Output the (x, y) coordinate of the center of the cell containing the given text.  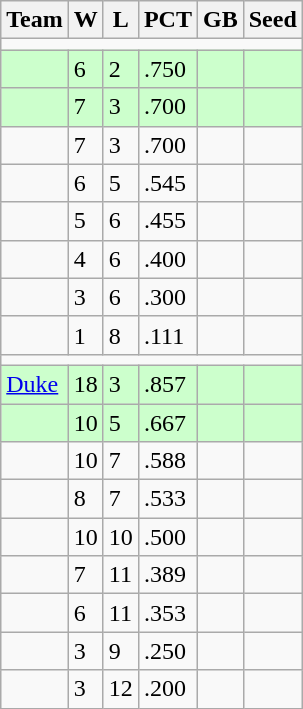
PCT (168, 20)
.588 (168, 461)
Seed (272, 20)
.750 (168, 69)
.200 (168, 689)
GB (220, 20)
Team (35, 20)
2 (120, 69)
4 (86, 259)
.353 (168, 613)
12 (120, 689)
9 (120, 651)
.500 (168, 537)
.389 (168, 575)
W (86, 20)
Duke (35, 384)
1 (86, 335)
.250 (168, 651)
.667 (168, 423)
.533 (168, 499)
.400 (168, 259)
.300 (168, 297)
18 (86, 384)
L (120, 20)
.111 (168, 335)
.857 (168, 384)
.455 (168, 221)
.545 (168, 183)
